For the text-containing cell, return its midpoint in [x, y] coordinate format. 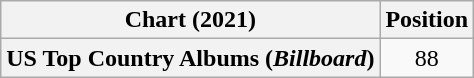
Chart (2021) [190, 20]
Position [427, 20]
US Top Country Albums (Billboard) [190, 58]
88 [427, 58]
